Extract the [x, y] coordinate from the center of the cell holding the provided text.  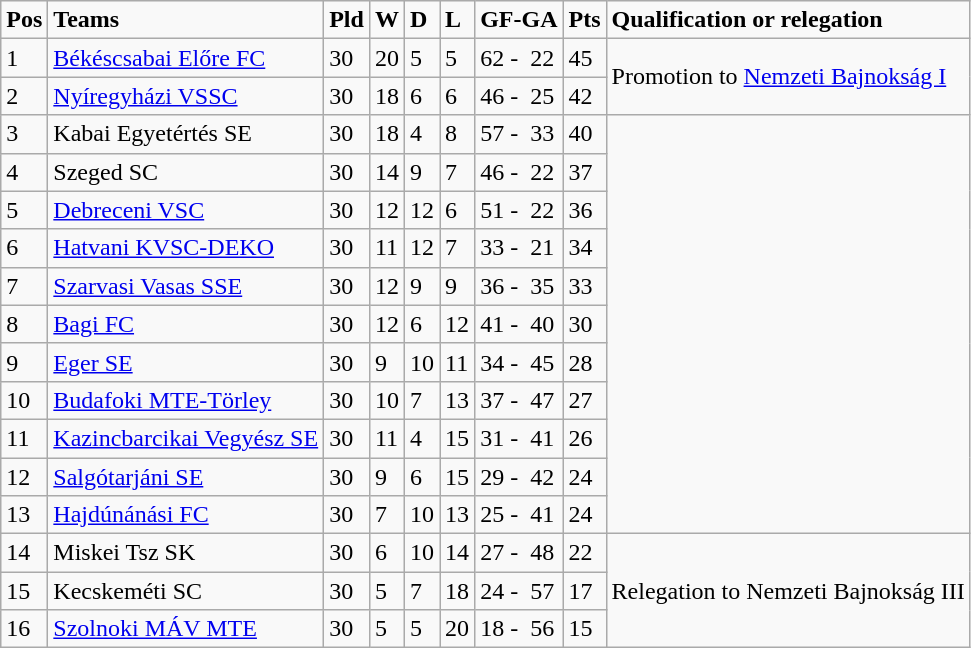
28 [584, 362]
W [386, 20]
D [422, 20]
Szarvasi Vasas SSE [186, 286]
Salgótarjáni SE [186, 477]
37 - 47 [519, 400]
L [458, 20]
57 - 33 [519, 134]
41 - 40 [519, 324]
51 - 22 [519, 210]
29 - 42 [519, 477]
2 [24, 96]
25 - 41 [519, 515]
GF-GA [519, 20]
Bagi FC [186, 324]
1 [24, 58]
Pld [347, 20]
26 [584, 438]
Eger SE [186, 362]
Qualification or relegation [788, 20]
Kabai Egyetértés SE [186, 134]
33 [584, 286]
Szeged SC [186, 172]
45 [584, 58]
Debreceni VSC [186, 210]
Kecskeméti SC [186, 591]
37 [584, 172]
Miskei Tsz SK [186, 553]
24 - 57 [519, 591]
16 [24, 629]
17 [584, 591]
46 - 22 [519, 172]
18 - 56 [519, 629]
Teams [186, 20]
Budafoki MTE-Törley [186, 400]
Promotion to Nemzeti Bajnokság I [788, 77]
Pts [584, 20]
33 - 21 [519, 248]
Szolnoki MÁV MTE [186, 629]
22 [584, 553]
40 [584, 134]
Relegation to Nemzeti Bajnokság III [788, 591]
Nyíregyházi VSSC [186, 96]
Hajdúnánási FC [186, 515]
31 - 41 [519, 438]
Békéscsabai Előre FC [186, 58]
62 - 22 [519, 58]
Pos [24, 20]
Kazincbarcikai Vegyész SE [186, 438]
34 [584, 248]
34 - 45 [519, 362]
27 - 48 [519, 553]
36 - 35 [519, 286]
46 - 25 [519, 96]
27 [584, 400]
3 [24, 134]
42 [584, 96]
Hatvani KVSC-DEKO [186, 248]
36 [584, 210]
